Output the (X, Y) coordinate of the center of the cell containing the given text.  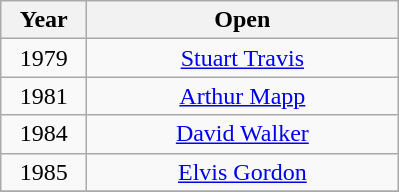
Arthur Mapp (242, 96)
Stuart Travis (242, 58)
Elvis Gordon (242, 172)
1984 (44, 134)
1985 (44, 172)
Year (44, 20)
1981 (44, 96)
Open (242, 20)
1979 (44, 58)
David Walker (242, 134)
